Output the [x, y] coordinate of the center of the cell containing the given text.  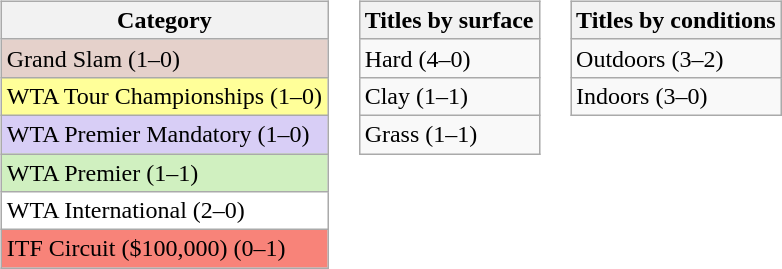
Titles by conditions [676, 20]
WTA Tour Championships (1–0) [164, 96]
ITF Circuit ($100,000) (0–1) [164, 249]
Grand Slam (1–0) [164, 58]
WTA Premier (1–1) [164, 173]
Titles by surface [449, 20]
Hard (4–0) [449, 58]
Outdoors (3–2) [676, 58]
Clay (1–1) [449, 96]
Category [164, 20]
WTA International (2–0) [164, 211]
Indoors (3–0) [676, 96]
WTA Premier Mandatory (1–0) [164, 134]
Grass (1–1) [449, 134]
